Extract the [X, Y] coordinate from the center of the cell holding the provided text.  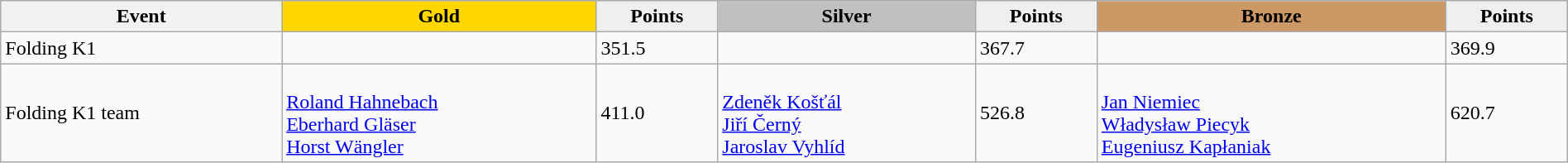
411.0 [657, 113]
Roland HahnebachEberhard GläserHorst Wängler [439, 113]
Folding K1 team [141, 113]
367.7 [1035, 48]
369.9 [1507, 48]
Jan NiemiecWładysław PiecykEugeniusz Kapłaniak [1271, 113]
Zdeněk KošťálJiří ČernýJaroslav Vyhlíd [847, 113]
Silver [847, 17]
Bronze [1271, 17]
Gold [439, 17]
526.8 [1035, 113]
351.5 [657, 48]
620.7 [1507, 113]
Folding K1 [141, 48]
Event [141, 17]
